Identify which cell holds the provided text, then report its (x, y) central coordinate. 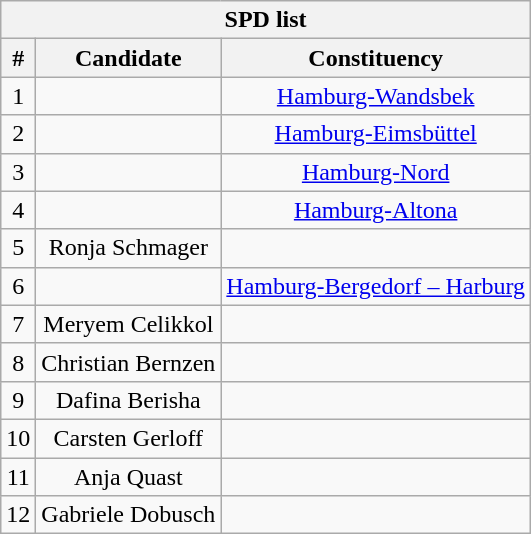
Hamburg-Nord (376, 172)
8 (18, 362)
Hamburg-Bergedorf – Harburg (376, 286)
2 (18, 134)
Meryem Celikkol (128, 324)
Hamburg-Wandsbek (376, 96)
5 (18, 248)
6 (18, 286)
Dafina Berisha (128, 400)
Candidate (128, 58)
SPD list (266, 20)
1 (18, 96)
Gabriele Dobusch (128, 515)
11 (18, 477)
Hamburg-Eimsbüttel (376, 134)
12 (18, 515)
Hamburg-Altona (376, 210)
# (18, 58)
Constituency (376, 58)
3 (18, 172)
Ronja Schmager (128, 248)
7 (18, 324)
Anja Quast (128, 477)
9 (18, 400)
10 (18, 438)
4 (18, 210)
Christian Bernzen (128, 362)
Carsten Gerloff (128, 438)
